Provide the [x, y] coordinate of the cell's center where the given text is located.  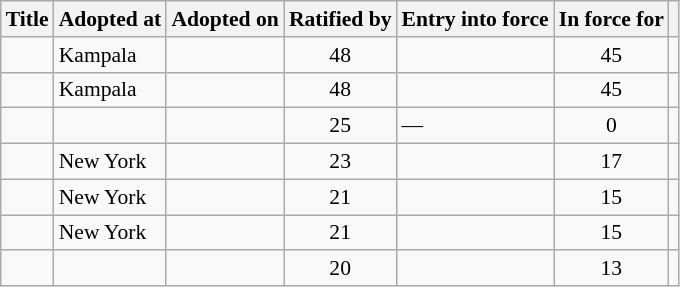
0 [612, 126]
13 [612, 268]
17 [612, 161]
— [474, 126]
23 [340, 161]
20 [340, 268]
Title [28, 19]
Adopted on [224, 19]
Ratified by [340, 19]
Adopted at [110, 19]
25 [340, 126]
In force for [612, 19]
Entry into force [474, 19]
